Output the [x, y] coordinate of the center of the cell containing the given text.  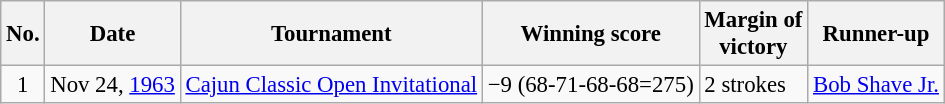
No. [23, 34]
Date [112, 34]
Margin ofvictory [754, 34]
Nov 24, 1963 [112, 85]
Runner-up [876, 34]
Winning score [590, 34]
1 [23, 85]
−9 (68-71-68-68=275) [590, 85]
Tournament [331, 34]
Bob Shave Jr. [876, 85]
2 strokes [754, 85]
Cajun Classic Open Invitational [331, 85]
